From the cell containing the given text, extract its center point as [x, y] coordinate. 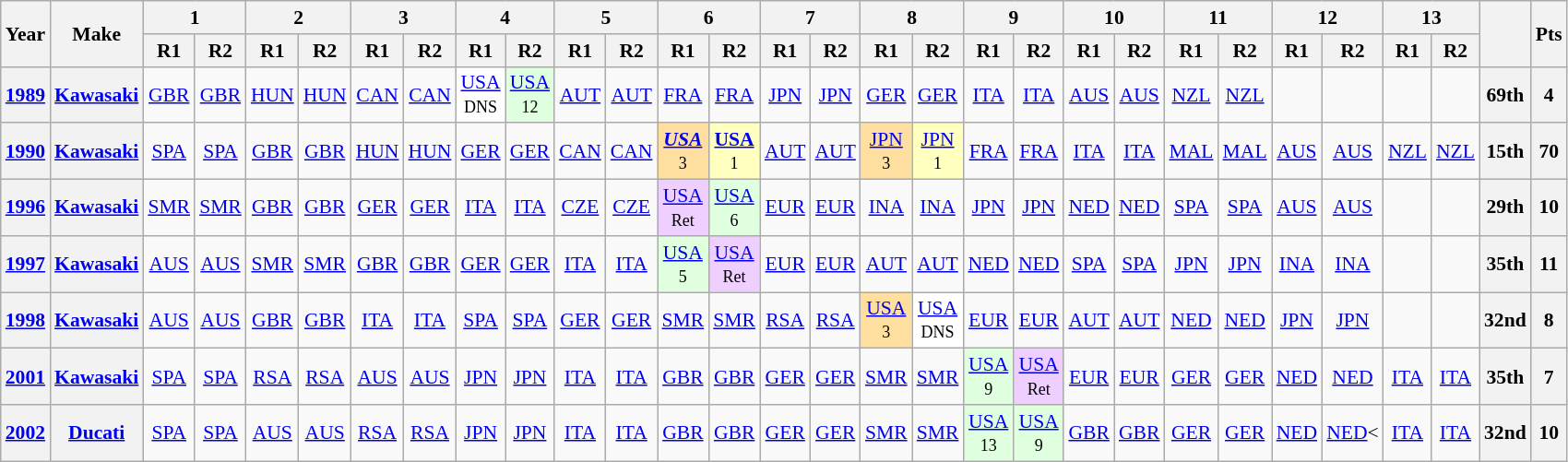
Pts [1550, 33]
1998 [26, 321]
USA1 [734, 151]
USA6 [734, 208]
12 [1328, 18]
5 [605, 18]
13 [1431, 18]
Year [26, 33]
USA13 [988, 433]
Ducati [96, 433]
3 [404, 18]
69th [1505, 94]
USA12 [529, 94]
1997 [26, 264]
JPN1 [938, 151]
2002 [26, 433]
1 [194, 18]
2001 [26, 376]
1989 [26, 94]
70 [1550, 151]
1990 [26, 151]
Make [96, 33]
2 [299, 18]
15th [1505, 151]
1996 [26, 208]
NED< [1352, 433]
USA5 [683, 264]
29th [1505, 208]
9 [1013, 18]
6 [708, 18]
JPN3 [886, 151]
